Capture the cell that displays the provided text and extract its (X, Y) central coordinate. 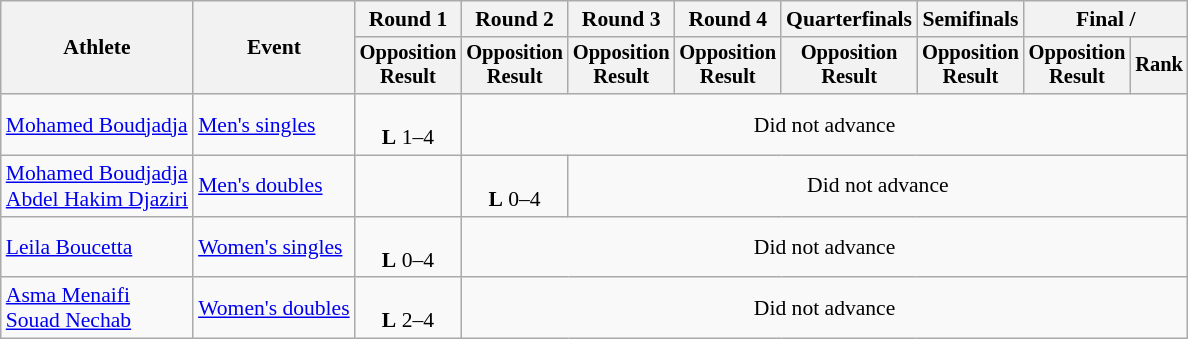
Asma MenaifiSouad Nechab (97, 308)
L 1–4 (408, 124)
Round 2 (514, 19)
Round 1 (408, 19)
Event (274, 48)
Women's doubles (274, 308)
L 2–4 (408, 308)
Final / (1106, 19)
Mohamed BoudjadjaAbdel Hakim Djaziri (97, 186)
Semifinals (970, 19)
Mohamed Boudjadja (97, 124)
Rank (1159, 66)
Athlete (97, 48)
Round 4 (728, 19)
Men's singles (274, 124)
Round 3 (622, 19)
Leila Boucetta (97, 248)
Men's doubles (274, 186)
Quarterfinals (849, 19)
Women's singles (274, 248)
